Extract the (x, y) coordinate from the center of the cell holding the provided text.  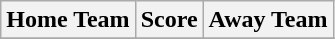
Home Team (68, 20)
Away Team (268, 20)
Score (169, 20)
